Extract the [X, Y] coordinate from the center of the cell holding the provided text.  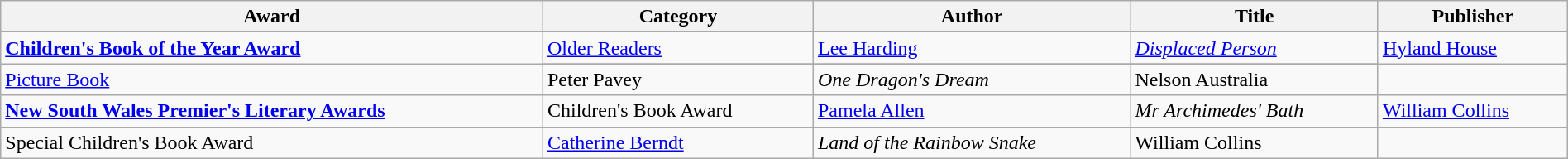
Hyland House [1472, 48]
Pamela Allen [971, 111]
Catherine Berndt [678, 142]
New South Wales Premier's Literary Awards [272, 111]
Title [1255, 17]
Author [971, 17]
Lee Harding [971, 48]
Land of the Rainbow Snake [971, 142]
Category [678, 17]
Displaced Person [1255, 48]
Special Children's Book Award [272, 142]
Mr Archimedes' Bath [1255, 111]
Peter Pavey [678, 79]
Picture Book [272, 79]
Older Readers [678, 48]
Children's Book Award [678, 111]
One Dragon's Dream [971, 79]
Children's Book of the Year Award [272, 48]
Award [272, 17]
Publisher [1472, 17]
Nelson Australia [1255, 79]
